Identify which cell holds the provided text, then report its [X, Y] central coordinate. 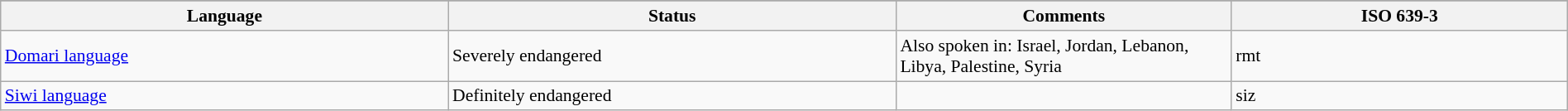
rmt [1399, 55]
Comments [1064, 16]
Also spoken in: Israel, Jordan, Lebanon, Libya, Palestine, Syria [1064, 55]
Domari language [225, 55]
siz [1399, 96]
Severely endangered [672, 55]
Status [672, 16]
Language [225, 16]
ISO 639-3 [1399, 16]
Definitely endangered [672, 96]
Siwi language [225, 96]
